Find where the given text appears and provide that cell's center as (x, y) coordinate. 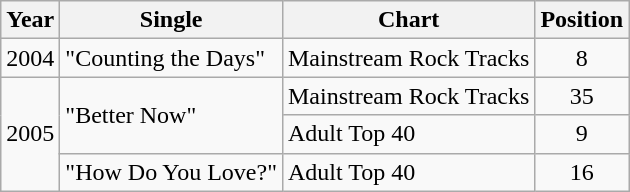
2005 (30, 134)
2004 (30, 58)
9 (582, 134)
8 (582, 58)
35 (582, 96)
Position (582, 20)
"How Do You Love?" (172, 172)
Year (30, 20)
Chart (408, 20)
16 (582, 172)
Single (172, 20)
"Better Now" (172, 115)
"Counting the Days" (172, 58)
